Find where the given text appears and provide that cell's center as [X, Y] coordinate. 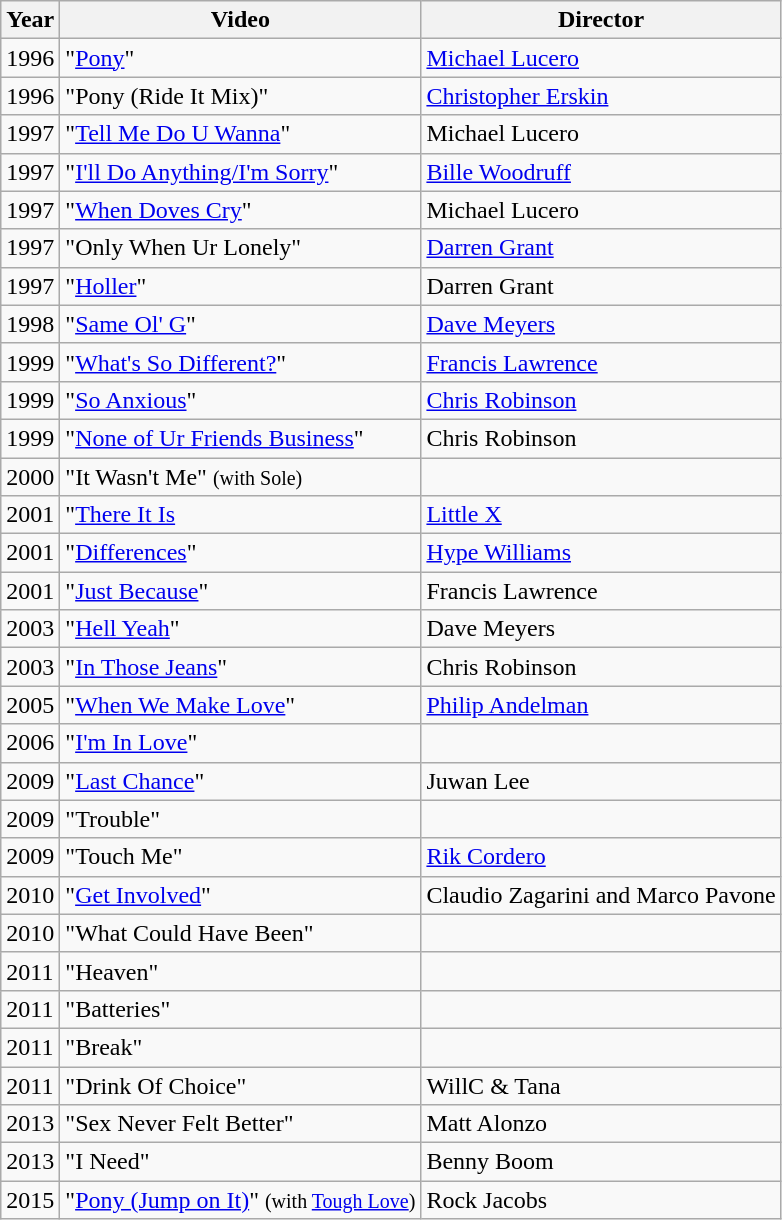
"Pony" [240, 58]
"Only When Ur Lonely" [240, 248]
"What's So Different?" [240, 362]
WillC & Tana [601, 1085]
2005 [30, 705]
"Hell Yeah" [240, 629]
"Sex Never Felt Better" [240, 1124]
"Heaven" [240, 971]
Christopher Erskin [601, 96]
Juwan Lee [601, 781]
Benny Boom [601, 1162]
Bille Woodruff [601, 172]
2000 [30, 477]
2006 [30, 743]
Matt Alonzo [601, 1124]
"Last Chance" [240, 781]
Little X [601, 515]
Claudio Zagarini and Marco Pavone [601, 895]
"Drink Of Choice" [240, 1085]
Year [30, 20]
"So Anxious" [240, 400]
Video [240, 20]
1998 [30, 324]
Hype Williams [601, 553]
"I'm In Love" [240, 743]
"Differences" [240, 553]
"Get Involved" [240, 895]
"None of Ur Friends Business" [240, 438]
"Batteries" [240, 1009]
"Break" [240, 1047]
"Trouble" [240, 819]
"Touch Me" [240, 857]
"What Could Have Been" [240, 933]
"When Doves Cry" [240, 210]
Director [601, 20]
"Tell Me Do U Wanna" [240, 134]
"In Those Jeans" [240, 667]
"Pony (Ride It Mix)" [240, 96]
"Pony (Jump on It)" (with Tough Love) [240, 1200]
"Same Ol' G" [240, 324]
"There It Is [240, 515]
2015 [30, 1200]
"I'll Do Anything/I'm Sorry" [240, 172]
"Just Because" [240, 591]
"Holler" [240, 286]
Philip Andelman [601, 705]
"When We Make Love" [240, 705]
Rik Cordero [601, 857]
Rock Jacobs [601, 1200]
"I Need" [240, 1162]
"It Wasn't Me" (with Sole) [240, 477]
